Output the [x, y] coordinate of the center of the cell containing the given text.  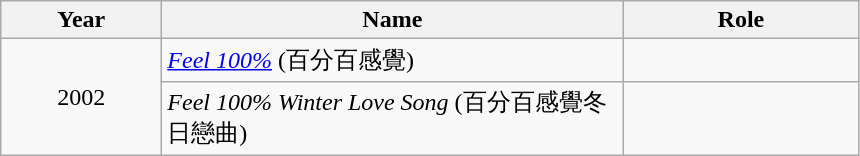
Feel 100% Winter Love Song (百分百感覺冬日戀曲) [392, 118]
Feel 100% (百分百感覺) [392, 60]
Year [82, 20]
Role [741, 20]
Name [392, 20]
2002 [82, 98]
